Find where the given text appears and provide that cell's center as (X, Y) coordinate. 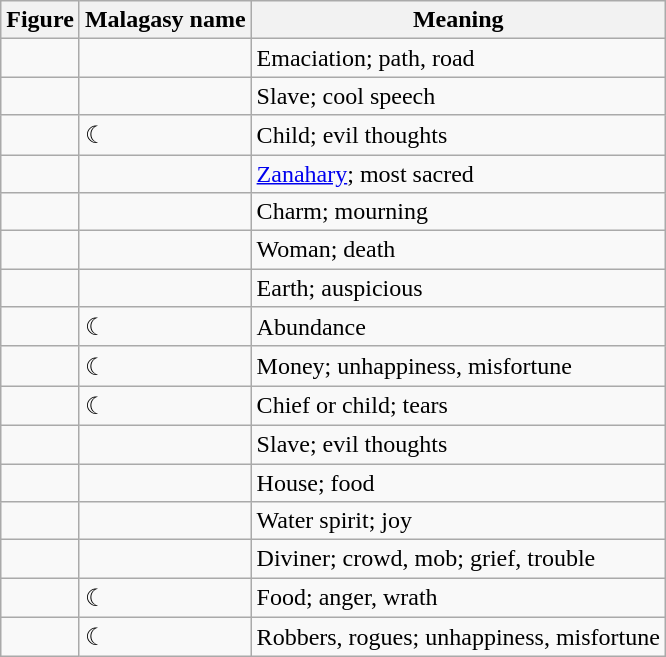
Water spirit; joy (458, 521)
Earth; auspicious (458, 288)
Chief or child; tears (458, 406)
Woman; death (458, 250)
Figure (40, 20)
Zanahary; most sacred (458, 173)
Diviner; crowd, mob; grief, trouble (458, 559)
Charm; mourning (458, 212)
Child; evil thoughts (458, 135)
Meaning (458, 20)
Food; anger, wrath (458, 598)
House; food (458, 483)
Slave; evil thoughts (458, 444)
Malagasy name (165, 20)
Slave; cool speech (458, 96)
Emaciation; path, road (458, 58)
Robbers, rogues; unhappiness, misfortune (458, 637)
Abundance (458, 327)
Money; unhappiness, misfortune (458, 366)
